Detect which cell encompasses the target text, then output its (x, y) center coordinate. 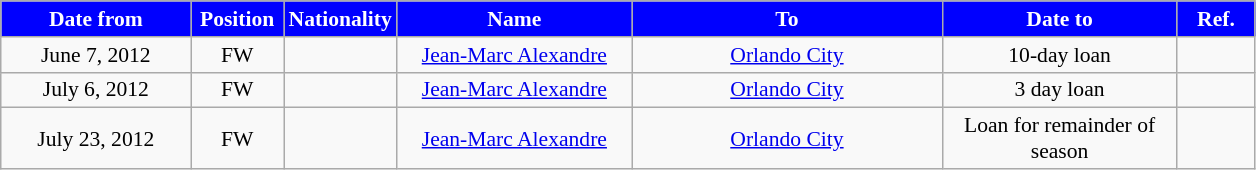
Name (514, 19)
To (787, 19)
Loan for remainder of season (1060, 138)
July 6, 2012 (96, 90)
3 day loan (1060, 90)
July 23, 2012 (96, 138)
Position (238, 19)
Ref. (1216, 19)
Date to (1060, 19)
Nationality (340, 19)
Date from (96, 19)
June 7, 2012 (96, 55)
10-day loan (1060, 55)
